Identify which cell holds the provided text, then report its [x, y] central coordinate. 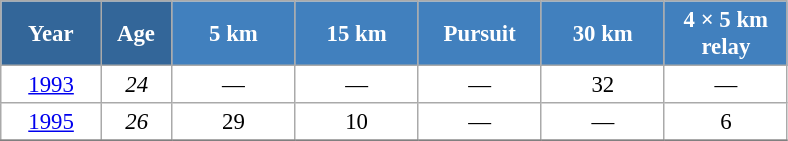
10 [356, 122]
26 [136, 122]
15 km [356, 34]
Pursuit [480, 34]
Age [136, 34]
1993 [52, 85]
5 km [234, 34]
4 × 5 km relay [726, 34]
32 [602, 85]
24 [136, 85]
29 [234, 122]
6 [726, 122]
1995 [52, 122]
30 km [602, 34]
Year [52, 34]
